Return (x, y) of the center of cell containing provided text 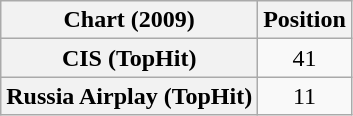
Russia Airplay (TopHit) (130, 96)
41 (305, 58)
11 (305, 96)
Position (305, 20)
CIS (TopHit) (130, 58)
Chart (2009) (130, 20)
